Search for the cell housing the specified text and yield its (X, Y) center coordinate. 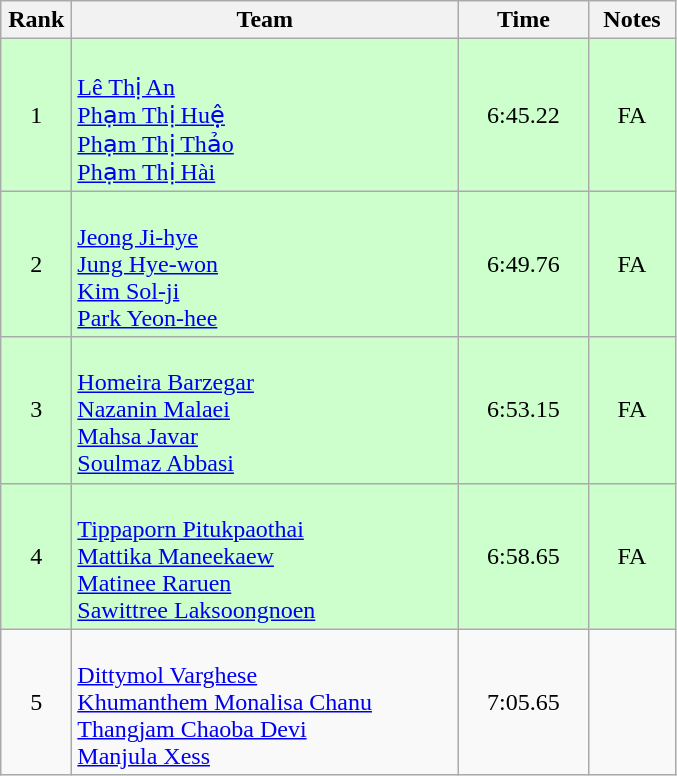
Rank (36, 20)
6:58.65 (524, 556)
Jeong Ji-hyeJung Hye-wonKim Sol-jiPark Yeon-hee (265, 264)
2 (36, 264)
Homeira BarzegarNazanin MalaeiMahsa JavarSoulmaz Abbasi (265, 410)
Notes (632, 20)
6:49.76 (524, 264)
7:05.65 (524, 702)
Team (265, 20)
Dittymol VargheseKhumanthem Monalisa ChanuThangjam Chaoba DeviManjula Xess (265, 702)
6:45.22 (524, 115)
1 (36, 115)
Lê Thị AnPhạm Thị HuệPhạm Thị ThảoPhạm Thị Hài (265, 115)
Tippaporn PitukpaothaiMattika ManeekaewMatinee RaruenSawittree Laksoongnoen (265, 556)
3 (36, 410)
4 (36, 556)
Time (524, 20)
5 (36, 702)
6:53.15 (524, 410)
